Determine the (x, y) coordinate at the center of the cell enclosing the given text.  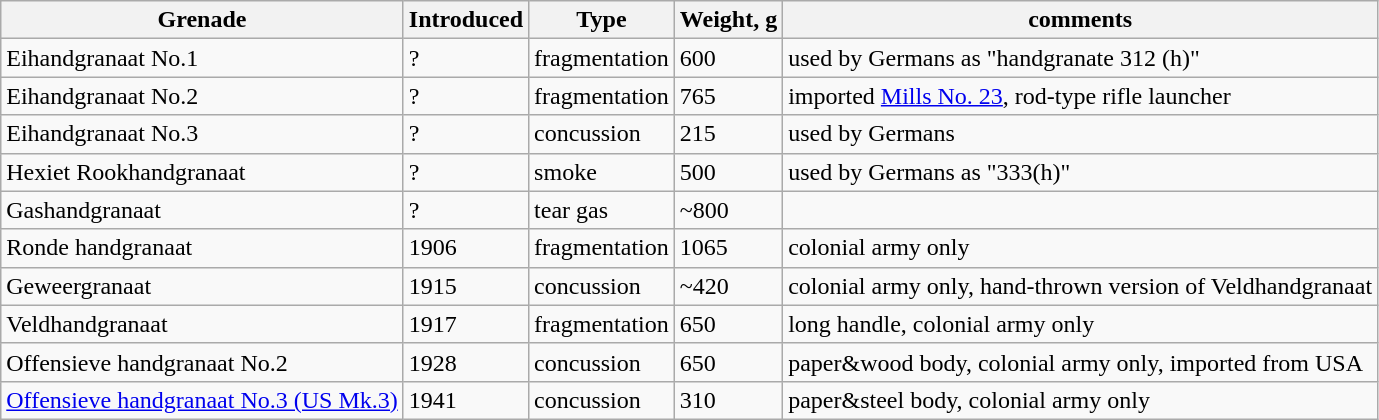
~420 (728, 286)
Geweergranaat (202, 286)
Eihandgranaat No.1 (202, 58)
Gashandgranaat (202, 210)
comments (1080, 20)
Eihandgranaat No.3 (202, 134)
1065 (728, 248)
Grenade (202, 20)
Hexiet Rookhandgranaat (202, 172)
used by Germans as "333(h)" (1080, 172)
Type (602, 20)
smoke (602, 172)
~800 (728, 210)
310 (728, 400)
imported Mills No. 23, rod-type rifle launcher (1080, 96)
Eihandgranaat No.2 (202, 96)
1915 (466, 286)
tear gas (602, 210)
Offensieve handgranaat No.2 (202, 362)
used by Germans as "handgranate 312 (h)" (1080, 58)
colonial army only (1080, 248)
used by Germans (1080, 134)
1941 (466, 400)
colonial army only, hand-thrown version of Veldhandgranaat (1080, 286)
Introduced (466, 20)
500 (728, 172)
Ronde handgranaat (202, 248)
paper&steel body, colonial army only (1080, 400)
215 (728, 134)
765 (728, 96)
1906 (466, 248)
Veldhandgranaat (202, 324)
1917 (466, 324)
Offensieve handgranaat No.3 (US Mk.3) (202, 400)
paper&wood body, colonial army only, imported from USA (1080, 362)
Weight, g (728, 20)
600 (728, 58)
long handle, colonial army only (1080, 324)
1928 (466, 362)
